Scan for the cell matching the given text and deliver its (X, Y) coordinate at center. 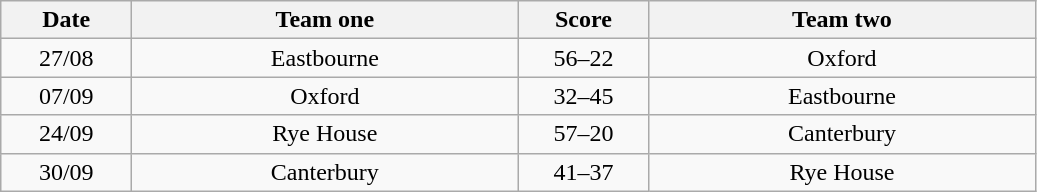
57–20 (584, 134)
Score (584, 20)
24/09 (66, 134)
32–45 (584, 96)
56–22 (584, 58)
27/08 (66, 58)
07/09 (66, 96)
30/09 (66, 172)
Team one (325, 20)
41–37 (584, 172)
Date (66, 20)
Team two (842, 20)
